Search for the cell housing the specified text and yield its (X, Y) center coordinate. 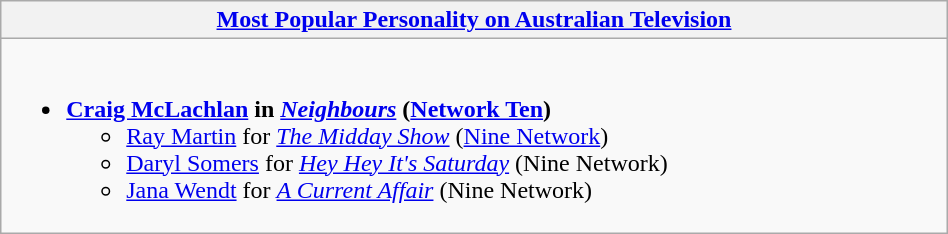
Most Popular Personality on Australian Television (474, 20)
